Search for the cell housing the specified text and yield its (X, Y) center coordinate. 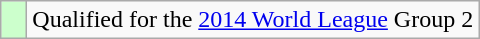
Qualified for the 2014 World League Group 2 (253, 20)
